Output the (x, y) coordinate of the center of the cell containing the given text.  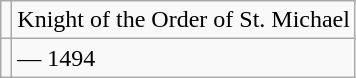
— 1494 (184, 58)
Knight of the Order of St. Michael (184, 20)
